Capture the cell that displays the provided text and extract its [X, Y] central coordinate. 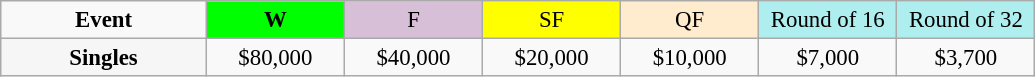
Singles [104, 58]
W [275, 20]
$7,000 [828, 58]
$3,700 [966, 58]
$10,000 [690, 58]
Event [104, 20]
F [413, 20]
Round of 16 [828, 20]
$80,000 [275, 58]
SF [552, 20]
$40,000 [413, 58]
Round of 32 [966, 20]
$20,000 [552, 58]
QF [690, 20]
